Scan for the cell matching the given text and deliver its [X, Y] coordinate at center. 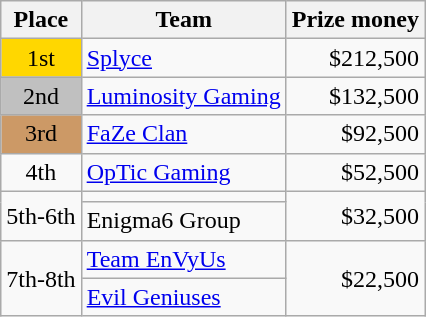
$92,500 [355, 134]
Prize money [355, 20]
1st [41, 58]
Splyce [184, 58]
4th [41, 172]
Luminosity Gaming [184, 96]
Place [41, 20]
$132,500 [355, 96]
Enigma6 Group [184, 221]
5th-6th [41, 216]
$32,500 [355, 216]
OpTic Gaming [184, 172]
Evil Geniuses [184, 297]
Team EnVyUs [184, 259]
2nd [41, 96]
3rd [41, 134]
$52,500 [355, 172]
7th-8th [41, 278]
FaZe Clan [184, 134]
$22,500 [355, 278]
$212,500 [355, 58]
Team [184, 20]
